Return the [x, y] coordinate for the center point of the cell that contains the specified text.  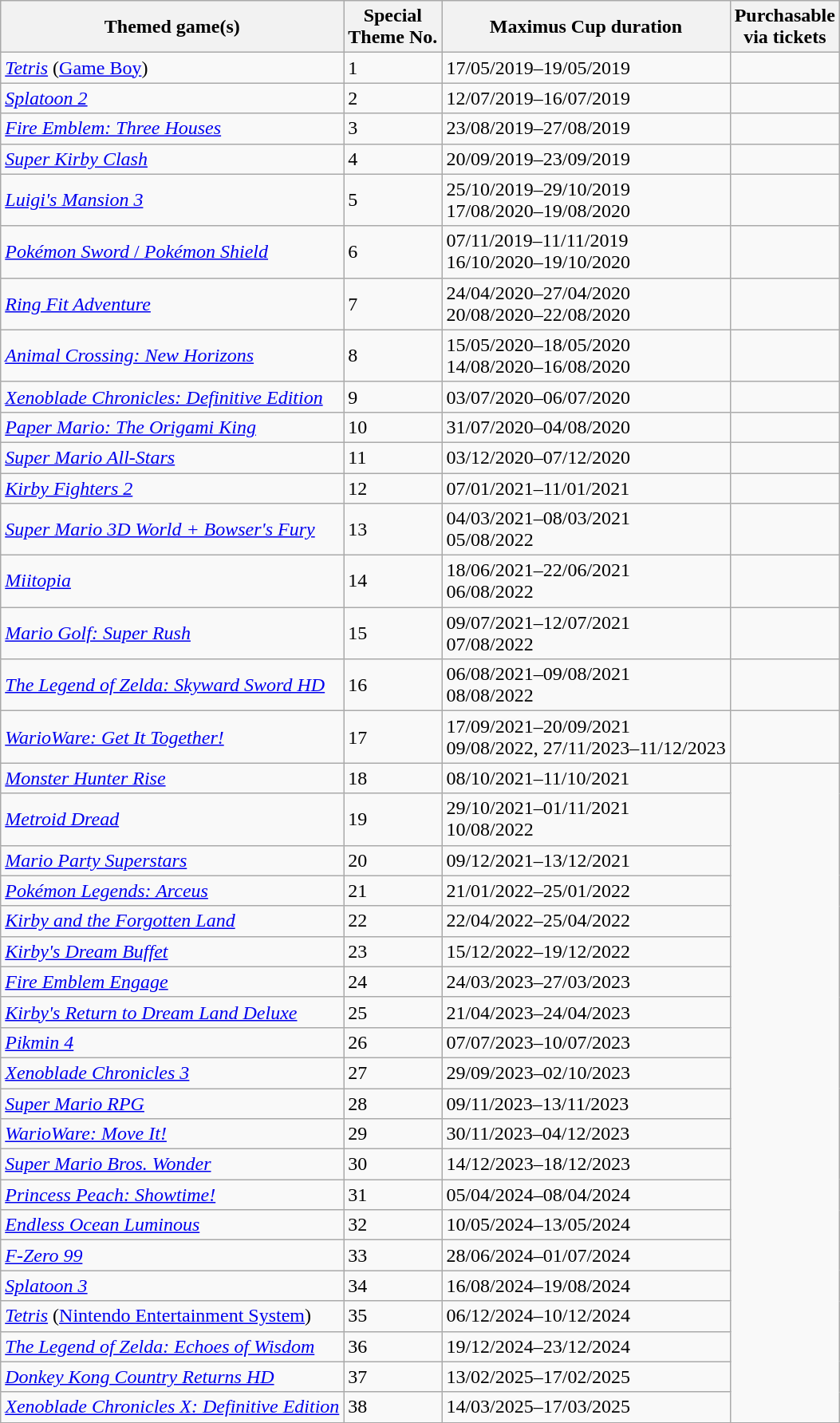
28 [392, 1104]
Endless Ocean Luminous [172, 1225]
4 [392, 159]
Miitopia [172, 581]
19/12/2024–23/12/2024 [586, 1346]
Super Mario 3D World + Bowser's Fury [172, 530]
Kirby and the Forgotten Land [172, 921]
8 [392, 356]
23/08/2019–27/08/2019 [586, 128]
24 [392, 982]
Pokémon Sword / Pokémon Shield [172, 252]
15/12/2022–19/12/2022 [586, 951]
12/07/2019–16/07/2019 [586, 98]
3 [392, 128]
24/04/2020–27/04/202020/08/2020–22/08/2020 [586, 303]
20 [392, 860]
14/12/2023–18/12/2023 [586, 1164]
F-Zero 99 [172, 1255]
03/07/2020–06/07/2020 [586, 397]
Metroid Dread [172, 819]
26 [392, 1042]
Xenoblade Chronicles X: Definitive Edition [172, 1407]
07/11/2019–11/11/201916/10/2020–19/10/2020 [586, 252]
25/10/2019–29/10/201917/08/2020–19/08/2020 [586, 200]
35 [392, 1316]
Mario Golf: Super Rush [172, 634]
25 [392, 1012]
Purchasablevia tickets [785, 27]
21 [392, 891]
30 [392, 1164]
Super Mario Bros. Wonder [172, 1164]
27 [392, 1073]
1 [392, 68]
29/10/2021–01/11/202110/08/2022 [586, 819]
Animal Crossing: New Horizons [172, 356]
21/01/2022–25/01/2022 [586, 891]
Tetris (Game Boy) [172, 68]
15 [392, 634]
Super Mario All-Stars [172, 457]
Princess Peach: Showtime! [172, 1195]
09/07/2021–12/07/202107/08/2022 [586, 634]
14 [392, 581]
22/04/2022–25/04/2022 [586, 921]
30/11/2023–04/12/2023 [586, 1134]
6 [392, 252]
24/03/2023–27/03/2023 [586, 982]
05/04/2024–08/04/2024 [586, 1195]
21/04/2023–24/04/2023 [586, 1012]
Tetris (Nintendo Entertainment System) [172, 1316]
38 [392, 1407]
13/02/2025–17/02/2025 [586, 1377]
The Legend of Zelda: Skyward Sword HD [172, 685]
Monster Hunter Rise [172, 778]
Super Mario RPG [172, 1104]
17 [392, 737]
29 [392, 1134]
Paper Mario: The Origami King [172, 427]
13 [392, 530]
Xenoblade Chronicles: Definitive Edition [172, 397]
Mario Party Superstars [172, 860]
32 [392, 1225]
10/05/2024–13/05/2024 [586, 1225]
29/09/2023–02/10/2023 [586, 1073]
15/05/2020–18/05/202014/08/2020–16/08/2020 [586, 356]
06/08/2021–09/08/202108/08/2022 [586, 685]
14/03/2025–17/03/2025 [586, 1407]
17/05/2019–19/05/2019 [586, 68]
SpecialTheme No. [392, 27]
7 [392, 303]
09/11/2023–13/11/2023 [586, 1104]
9 [392, 397]
04/03/2021–08/03/202105/08/2022 [586, 530]
Pokémon Legends: Arceus [172, 891]
16 [392, 685]
33 [392, 1255]
WarioWare: Get It Together! [172, 737]
09/12/2021–13/12/2021 [586, 860]
36 [392, 1346]
Fire Emblem Engage [172, 982]
Maximus Cup duration [586, 27]
08/10/2021–11/10/2021 [586, 778]
Splatoon 2 [172, 98]
Splatoon 3 [172, 1286]
Kirby's Dream Buffet [172, 951]
22 [392, 921]
16/08/2024–19/08/2024 [586, 1286]
11 [392, 457]
Ring Fit Adventure [172, 303]
18/06/2021–22/06/202106/08/2022 [586, 581]
31 [392, 1195]
Luigi's Mansion 3 [172, 200]
Xenoblade Chronicles 3 [172, 1073]
06/12/2024–10/12/2024 [586, 1316]
20/09/2019–23/09/2019 [586, 159]
03/12/2020–07/12/2020 [586, 457]
5 [392, 200]
23 [392, 951]
34 [392, 1286]
Pikmin 4 [172, 1042]
07/01/2021–11/01/2021 [586, 488]
Kirby's Return to Dream Land Deluxe [172, 1012]
12 [392, 488]
Themed game(s) [172, 27]
Donkey Kong Country Returns HD [172, 1377]
18 [392, 778]
Kirby Fighters 2 [172, 488]
17/09/2021–20/09/202109/08/2022, 27/11/2023–11/12/2023 [586, 737]
2 [392, 98]
The Legend of Zelda: Echoes of Wisdom [172, 1346]
10 [392, 427]
28/06/2024–01/07/2024 [586, 1255]
31/07/2020–04/08/2020 [586, 427]
Super Kirby Clash [172, 159]
WarioWare: Move It! [172, 1134]
Fire Emblem: Three Houses [172, 128]
37 [392, 1377]
19 [392, 819]
07/07/2023–10/07/2023 [586, 1042]
